Pinpoint the cell where the given text exists, returning its (x, y) midpoint coordinate. 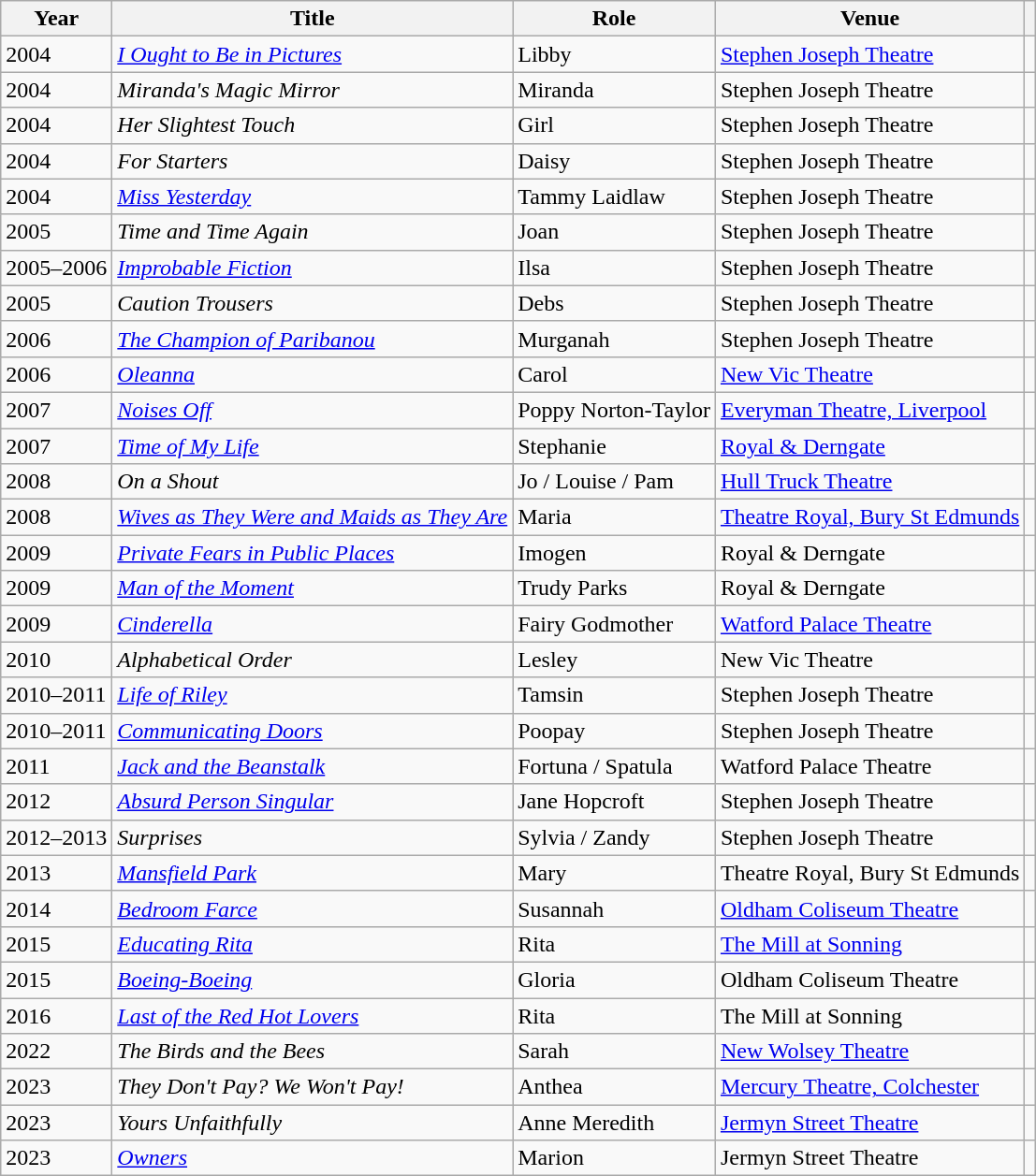
Wives as They Were and Maids as They Are (313, 517)
Susannah (614, 908)
Life of Riley (313, 695)
Imogen (614, 553)
Mary (614, 873)
2011 (56, 766)
Year (56, 19)
Time of My Life (313, 446)
Man of the Moment (313, 588)
Private Fears in Public Places (313, 553)
Debs (614, 303)
Carol (614, 374)
Miranda (614, 90)
Noises Off (313, 410)
On a Shout (313, 482)
Improbable Fiction (313, 268)
Educating Rita (313, 944)
Ilsa (614, 268)
2012 (56, 802)
Anne Meredith (614, 1123)
Jack and the Beanstalk (313, 766)
Role (614, 19)
Poopay (614, 731)
Joan (614, 232)
2016 (56, 1015)
Sarah (614, 1052)
Trudy Parks (614, 588)
2022 (56, 1052)
Everyman Theatre, Liverpool (869, 410)
Tamsin (614, 695)
Communicating Doors (313, 731)
Fairy Godmother (614, 624)
Hull Truck Theatre (869, 482)
Yours Unfaithfully (313, 1123)
Gloria (614, 980)
Anthea (614, 1087)
Fortuna / Spatula (614, 766)
I Ought to Be in Pictures (313, 54)
2005–2006 (56, 268)
Boeing-Boeing (313, 980)
Title (313, 19)
Maria (614, 517)
Lesley (614, 660)
Her Slightest Touch (313, 125)
New Wolsey Theatre (869, 1052)
Miss Yesterday (313, 196)
2010 (56, 660)
Bedroom Farce (313, 908)
For Starters (313, 161)
Caution Trousers (313, 303)
Alphabetical Order (313, 660)
Daisy (614, 161)
2013 (56, 873)
2012–2013 (56, 837)
Poppy Norton-Taylor (614, 410)
The Birds and the Bees (313, 1052)
2014 (56, 908)
Mansfield Park (313, 873)
Stephanie (614, 446)
Marion (614, 1158)
The Champion of Paribanou (313, 339)
Jo / Louise / Pam (614, 482)
Venue (869, 19)
Owners (313, 1158)
Tammy Laidlaw (614, 196)
Mercury Theatre, Colchester (869, 1087)
Girl (614, 125)
Time and Time Again (313, 232)
Murganah (614, 339)
Jane Hopcroft (614, 802)
Oleanna (313, 374)
Cinderella (313, 624)
Miranda's Magic Mirror (313, 90)
Surprises (313, 837)
Sylvia / Zandy (614, 837)
They Don't Pay? We Won't Pay! (313, 1087)
Libby (614, 54)
Last of the Red Hot Lovers (313, 1015)
Absurd Person Singular (313, 802)
